Return the [x, y] coordinate for the center point of the cell that contains the specified text.  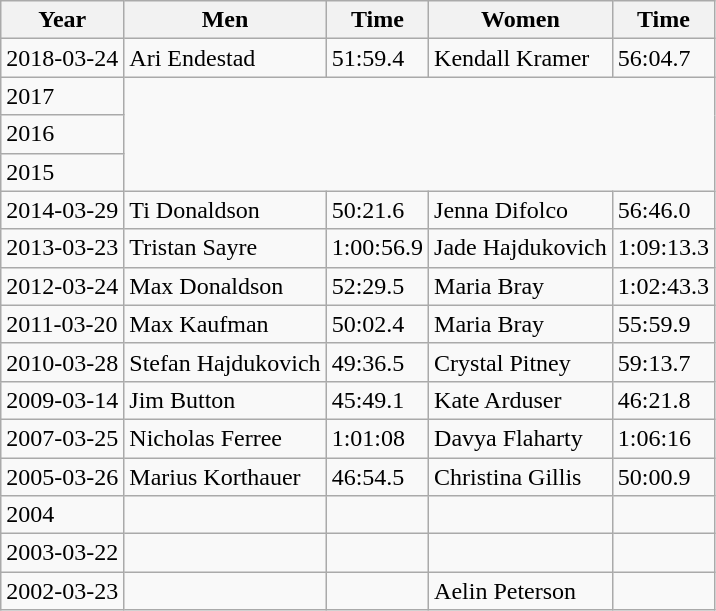
56:46.0 [663, 210]
56:04.7 [663, 58]
59:13.7 [663, 362]
52:29.5 [377, 286]
Crystal Pitney [521, 362]
1:00:56.9 [377, 248]
2018-03-24 [62, 58]
Kendall Kramer [521, 58]
Year [62, 20]
Kate Arduser [521, 400]
2002-03-23 [62, 591]
2015 [62, 172]
55:59.9 [663, 324]
2010-03-28 [62, 362]
2005-03-26 [62, 477]
Jim Button [225, 400]
49:36.5 [377, 362]
Marius Korthauer [225, 477]
Women [521, 20]
2007-03-25 [62, 438]
Max Donaldson [225, 286]
46:54.5 [377, 477]
51:59.4 [377, 58]
Ari Endestad [225, 58]
Nicholas Ferree [225, 438]
1:01:08 [377, 438]
Men [225, 20]
1:09:13.3 [663, 248]
Christina Gillis [521, 477]
1:02:43.3 [663, 286]
Max Kaufman [225, 324]
45:49.1 [377, 400]
50:21.6 [377, 210]
50:00.9 [663, 477]
Davya Flaharty [521, 438]
Jade Hajdukovich [521, 248]
Tristan Sayre [225, 248]
Ti Donaldson [225, 210]
2011-03-20 [62, 324]
2016 [62, 134]
2004 [62, 515]
2003-03-22 [62, 553]
46:21.8 [663, 400]
Aelin Peterson [521, 591]
50:02.4 [377, 324]
1:06:16 [663, 438]
2014-03-29 [62, 210]
Stefan Hajdukovich [225, 362]
2012-03-24 [62, 286]
2009-03-14 [62, 400]
2013-03-23 [62, 248]
Jenna Difolco [521, 210]
2017 [62, 96]
